Identify which cell holds the provided text, then report its [X, Y] central coordinate. 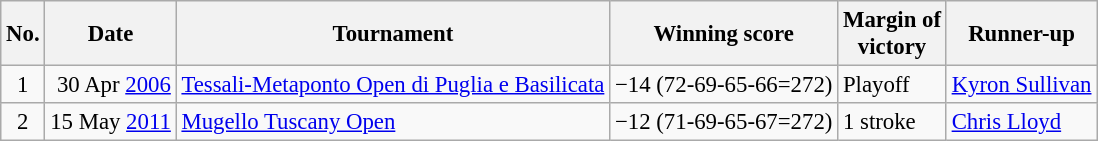
−14 (72-69-65-66=272) [724, 85]
2 [23, 122]
Tournament [393, 34]
Kyron Sullivan [1021, 85]
Winning score [724, 34]
1 stroke [892, 122]
Mugello Tuscany Open [393, 122]
No. [23, 34]
15 May 2011 [110, 122]
Date [110, 34]
Margin ofvictory [892, 34]
30 Apr 2006 [110, 85]
Chris Lloyd [1021, 122]
Playoff [892, 85]
Tessali-Metaponto Open di Puglia e Basilicata [393, 85]
−12 (71-69-65-67=272) [724, 122]
Runner-up [1021, 34]
1 [23, 85]
